Determine the [X, Y] coordinate at the center of the cell enclosing the given text.  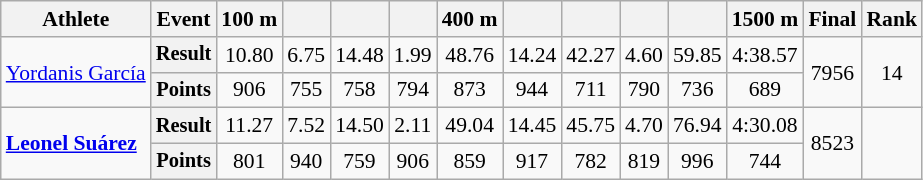
49.04 [470, 126]
48.76 [470, 55]
14.24 [532, 55]
4:38.57 [766, 55]
859 [470, 162]
1500 m [766, 19]
14.48 [360, 55]
819 [644, 162]
689 [766, 90]
7956 [832, 72]
59.85 [698, 55]
100 m [249, 19]
996 [698, 162]
4:30.08 [766, 126]
76.94 [698, 126]
7.52 [306, 126]
Yordanis García [76, 72]
4.60 [644, 55]
10.80 [249, 55]
8523 [832, 144]
4.70 [644, 126]
2.11 [413, 126]
744 [766, 162]
944 [532, 90]
Leonel Suárez [76, 144]
Rank [892, 19]
400 m [470, 19]
6.75 [306, 55]
14.50 [360, 126]
794 [413, 90]
758 [360, 90]
42.27 [590, 55]
790 [644, 90]
11.27 [249, 126]
755 [306, 90]
940 [306, 162]
711 [590, 90]
14.45 [532, 126]
Event [184, 19]
14 [892, 72]
Athlete [76, 19]
801 [249, 162]
759 [360, 162]
782 [590, 162]
Final [832, 19]
917 [532, 162]
873 [470, 90]
1.99 [413, 55]
736 [698, 90]
45.75 [590, 126]
